Determine the [x, y] coordinate at the center of the cell enclosing the given text.  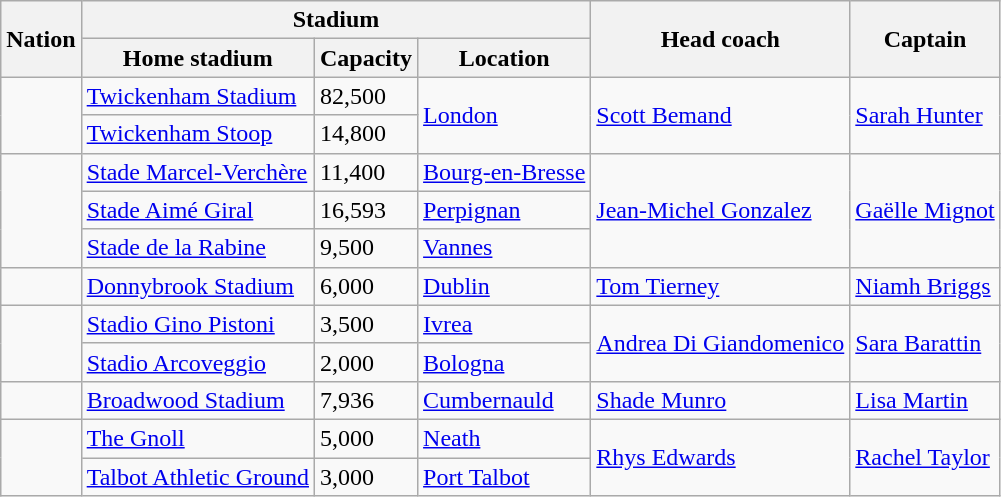
Jean-Michel Gonzalez [720, 210]
Perpignan [504, 210]
Port Talbot [504, 477]
Nation [41, 39]
Broadwood Stadium [198, 400]
Stadio Arcoveggio [198, 362]
16,593 [366, 210]
Head coach [720, 39]
Bourg-en-Bresse [504, 172]
Rhys Edwards [720, 457]
2,000 [366, 362]
Stade Aimé Giral [198, 210]
Captain [925, 39]
Andrea Di Giandomenico [720, 343]
Lisa Martin [925, 400]
Stade Marcel-Verchère [198, 172]
Scott Bemand [720, 115]
9,500 [366, 248]
Niamh Briggs [925, 286]
Ivrea [504, 324]
Cumbernauld [504, 400]
London [504, 115]
3,500 [366, 324]
Dublin [504, 286]
Neath [504, 438]
5,000 [366, 438]
Vannes [504, 248]
Sara Barattin [925, 343]
7,936 [366, 400]
Stadio Gino Pistoni [198, 324]
Sarah Hunter [925, 115]
Gaëlle Mignot [925, 210]
6,000 [366, 286]
Twickenham Stoop [198, 134]
Shade Munro [720, 400]
Stadium [336, 20]
14,800 [366, 134]
Tom Tierney [720, 286]
Donnybrook Stadium [198, 286]
Bologna [504, 362]
Home stadium [198, 58]
Location [504, 58]
Twickenham Stadium [198, 96]
3,000 [366, 477]
11,400 [366, 172]
The Gnoll [198, 438]
82,500 [366, 96]
Talbot Athletic Ground [198, 477]
Rachel Taylor [925, 457]
Capacity [366, 58]
Stade de la Rabine [198, 248]
